Return the (X, Y) coordinate for the center point of the cell that contains the specified text.  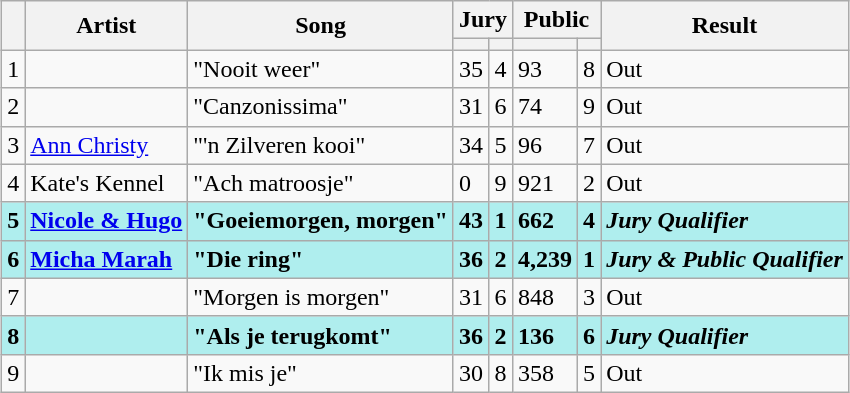
"Morgen is morgen" (321, 297)
74 (544, 107)
93 (544, 69)
136 (544, 335)
35 (471, 69)
34 (471, 145)
"Nooit weer" (321, 69)
Ann Christy (106, 145)
Artist (106, 26)
"Die ring" (321, 259)
Nicole & Hugo (106, 221)
"Goeiemorgen, morgen" (321, 221)
30 (471, 373)
"Ach matroosje" (321, 183)
"'n Zilveren kooi" (321, 145)
Micha Marah (106, 259)
848 (544, 297)
Kate's Kennel (106, 183)
Jury & Public Qualifier (725, 259)
"Als je terugkomt" (321, 335)
921 (544, 183)
358 (544, 373)
"Ik mis je" (321, 373)
Song (321, 26)
Public (556, 20)
"Canzonissima" (321, 107)
43 (471, 221)
0 (471, 183)
96 (544, 145)
4,239 (544, 259)
Jury (482, 20)
662 (544, 221)
Result (725, 26)
